Return (X, Y) of the center of cell containing provided text 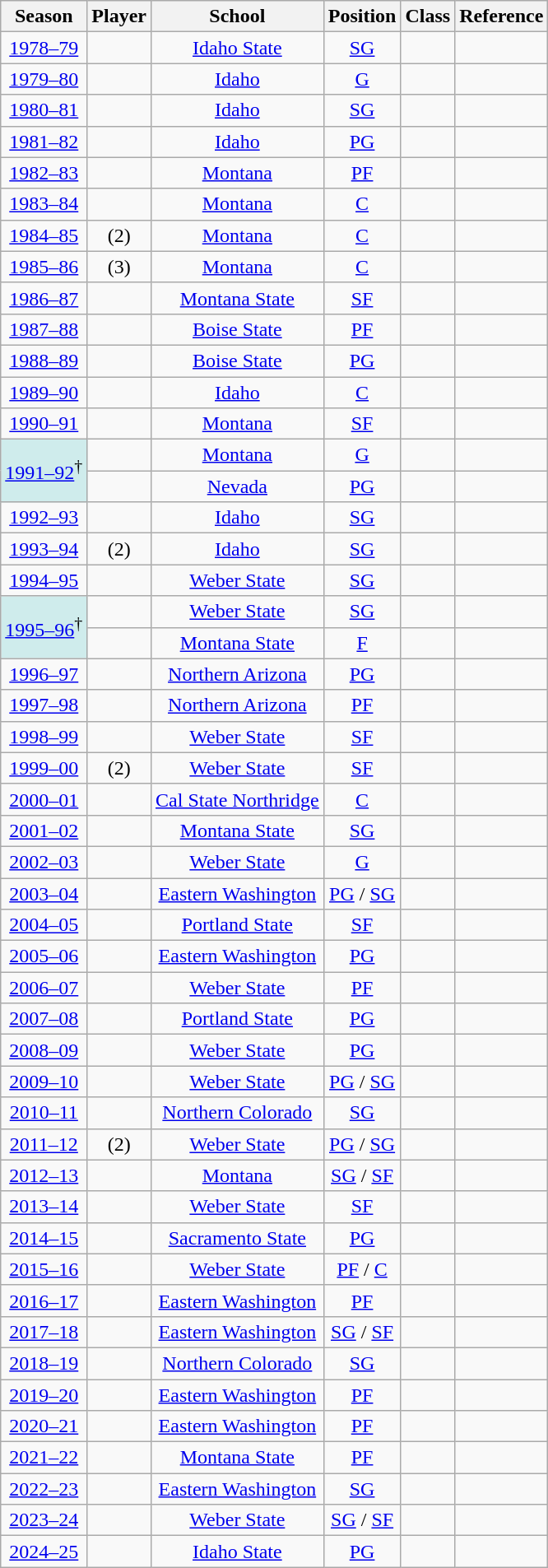
1990–91 (44, 424)
2003–04 (44, 893)
2023–24 (44, 1520)
1979–80 (44, 79)
2008–09 (44, 1050)
Reference (502, 16)
Season (44, 16)
2020–21 (44, 1426)
1984–85 (44, 235)
Position (362, 16)
1991–92† (44, 471)
1992–93 (44, 518)
2009–10 (44, 1082)
1985–86 (44, 267)
Sacramento State (238, 1238)
(3) (119, 267)
2018–19 (44, 1363)
1982–83 (44, 173)
Class (428, 16)
2016–17 (44, 1300)
2010–11 (44, 1113)
2000–01 (44, 799)
1993–94 (44, 549)
Nevada (238, 486)
Player (119, 16)
1986–87 (44, 298)
1987–88 (44, 329)
1983–84 (44, 204)
1978–79 (44, 48)
2011–12 (44, 1144)
2019–20 (44, 1395)
1999–00 (44, 768)
Cal State Northridge (238, 799)
2002–03 (44, 862)
School (238, 16)
2013–14 (44, 1207)
PF / C (362, 1269)
1997–98 (44, 705)
2017–18 (44, 1332)
2014–15 (44, 1238)
1980–81 (44, 110)
1995–96† (44, 627)
2024–25 (44, 1552)
2012–13 (44, 1175)
F (362, 643)
2022–23 (44, 1489)
1989–90 (44, 393)
2004–05 (44, 925)
2015–16 (44, 1269)
2005–06 (44, 956)
2021–22 (44, 1458)
2001–02 (44, 831)
1981–82 (44, 142)
1996–97 (44, 674)
2006–07 (44, 988)
2007–08 (44, 1019)
1998–99 (44, 737)
1994–95 (44, 580)
1988–89 (44, 361)
